Capture the cell that displays the provided text and extract its [X, Y] central coordinate. 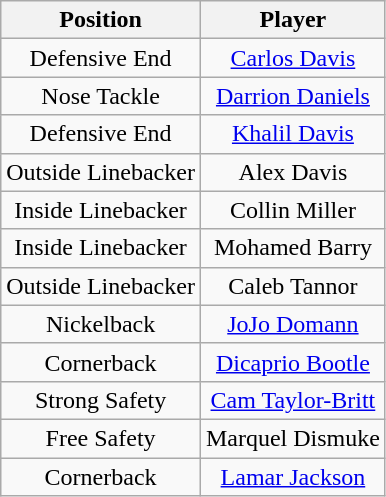
Collin Miller [292, 210]
Marquel Dismuke [292, 438]
Darrion Daniels [292, 96]
Dicaprio Bootle [292, 362]
Cam Taylor-Britt [292, 400]
Nose Tackle [101, 96]
Strong Safety [101, 400]
Free Safety [101, 438]
Mohamed Barry [292, 248]
Position [101, 20]
Player [292, 20]
JoJo Domann [292, 324]
Khalil Davis [292, 134]
Lamar Jackson [292, 477]
Carlos Davis [292, 58]
Caleb Tannor [292, 286]
Nickelback [101, 324]
Alex Davis [292, 172]
